Return the (X, Y) coordinate for the center point of the cell that contains the specified text.  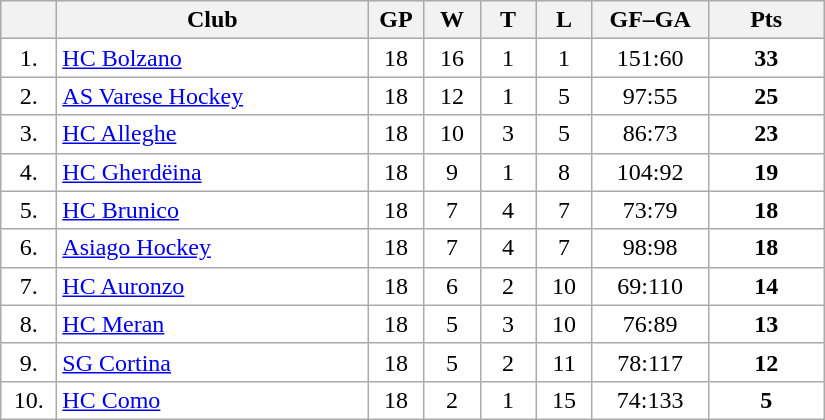
78:117 (650, 362)
10. (29, 400)
1. (29, 58)
69:110 (650, 286)
7. (29, 286)
9 (452, 172)
Club (212, 20)
SG Cortina (212, 362)
4. (29, 172)
8. (29, 324)
6. (29, 248)
25 (766, 96)
13 (766, 324)
98:98 (650, 248)
151:60 (650, 58)
5. (29, 210)
33 (766, 58)
W (452, 20)
HC Como (212, 400)
HC Alleghe (212, 134)
8 (564, 172)
19 (766, 172)
HC Auronzo (212, 286)
16 (452, 58)
97:55 (650, 96)
AS Varese Hockey (212, 96)
86:73 (650, 134)
73:79 (650, 210)
11 (564, 362)
15 (564, 400)
3. (29, 134)
GF–GA (650, 20)
23 (766, 134)
HC Brunico (212, 210)
2. (29, 96)
T (508, 20)
76:89 (650, 324)
HC Meran (212, 324)
HC Gherdëina (212, 172)
104:92 (650, 172)
Asiago Hockey (212, 248)
L (564, 20)
HC Bolzano (212, 58)
14 (766, 286)
Pts (766, 20)
6 (452, 286)
74:133 (650, 400)
GP (396, 20)
9. (29, 362)
